Pinpoint the cell where the given text exists, returning its (X, Y) midpoint coordinate. 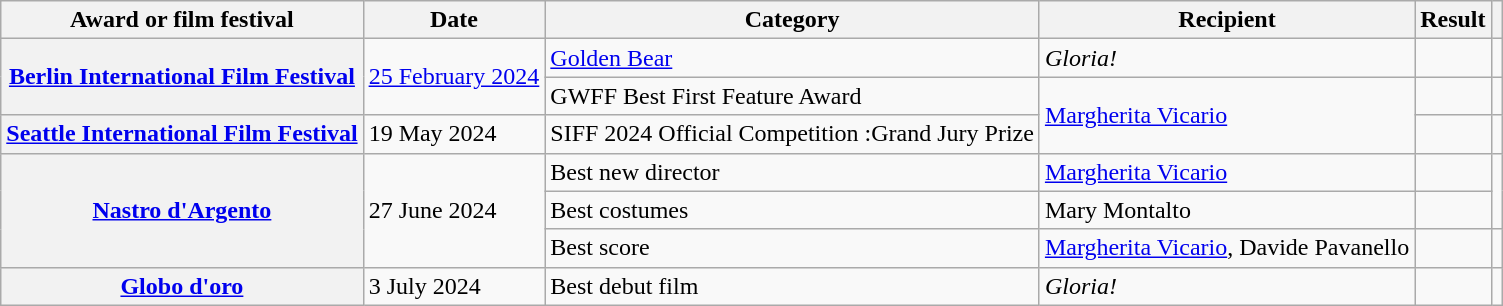
Best new director (792, 172)
Award or film festival (182, 20)
Berlin International Film Festival (182, 77)
3 July 2024 (454, 286)
SIFF 2024 Official Competition :Grand Jury Prize (792, 134)
Mary Montalto (1226, 210)
19 May 2024 (454, 134)
Margherita Vicario, Davide Pavanello (1226, 248)
Best debut film (792, 286)
Best score (792, 248)
Best costumes (792, 210)
Golden Bear (792, 58)
25 February 2024 (454, 77)
Nastro d'Argento (182, 210)
Result (1453, 20)
Recipient (1226, 20)
27 June 2024 (454, 210)
Category (792, 20)
Date (454, 20)
Globo d'oro (182, 286)
GWFF Best First Feature Award (792, 96)
Seattle International Film Festival (182, 134)
